Extract the [x, y] coordinate from the center of the cell holding the provided text.  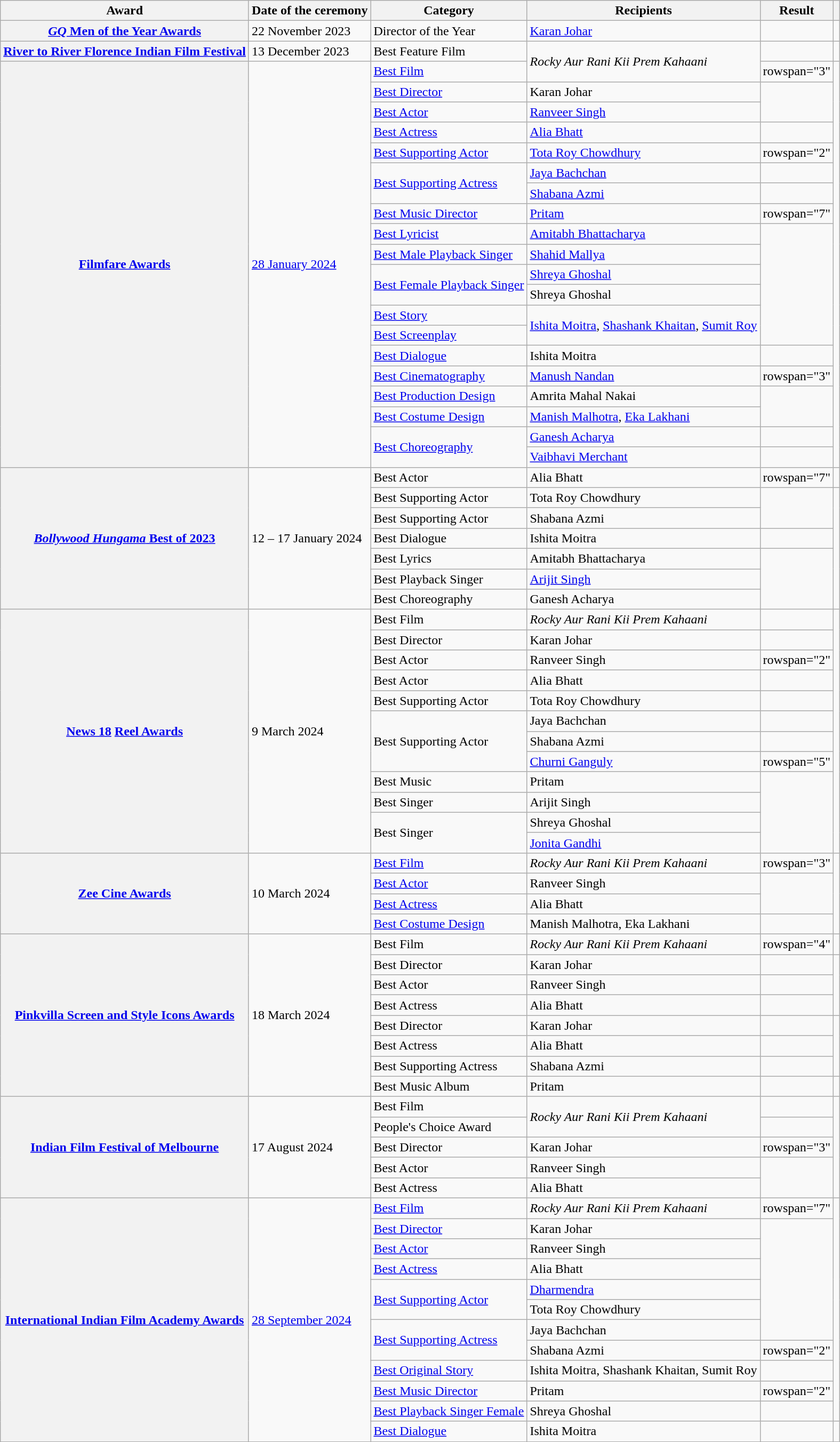
Vaibhavi Merchant [643, 457]
Best Lyrics [449, 558]
Best Male Playback Singer [449, 254]
Category [449, 11]
Indian Film Festival of Melbourne [125, 1147]
Best Lyricist [449, 234]
22 November 2023 [309, 31]
Best Feature Film [449, 51]
rowspan="4" [797, 944]
13 December 2023 [309, 51]
28 September 2024 [309, 1319]
rowspan="5" [797, 762]
Result [797, 11]
9 March 2024 [309, 732]
Bollywood Hungama Best of 2023 [125, 538]
International Indian Film Academy Awards [125, 1319]
Pinkvilla Screen and Style Icons Awards [125, 1015]
Filmfare Awards [125, 265]
10 March 2024 [309, 893]
Director of the Year [449, 31]
Best Music [449, 782]
Best Story [449, 315]
People's Choice Award [449, 1127]
GQ Men of the Year Awards [125, 31]
17 August 2024 [309, 1147]
Zee Cine Awards [125, 893]
Award [125, 11]
Shahid Mallya [643, 254]
Dharmendra [643, 1289]
Recipients [643, 11]
Date of the ceremony [309, 11]
Churni Ganguly [643, 762]
Best Screenplay [449, 335]
Best Original Story [449, 1371]
Best Playback Singer [449, 579]
Best Production Design [449, 396]
Best Music Album [449, 1086]
Best Cinematography [449, 376]
12 – 17 January 2024 [309, 538]
River to River Florence Indian Film Festival [125, 51]
News 18 Reel Awards [125, 732]
18 March 2024 [309, 1015]
Best Female Playback Singer [449, 285]
28 January 2024 [309, 265]
Manush Nandan [643, 376]
Amrita Mahal Nakai [643, 396]
Best Playback Singer Female [449, 1411]
Jonita Gandhi [643, 843]
